Search for the cell housing the specified text and yield its [x, y] center coordinate. 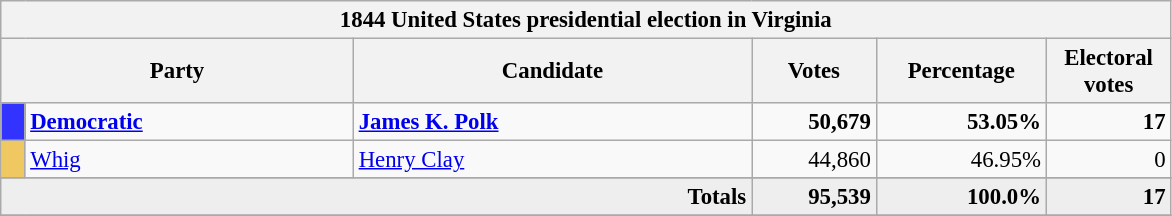
1844 United States presidential election in Virginia [586, 20]
46.95% [961, 160]
Votes [814, 72]
Totals [376, 197]
50,679 [814, 122]
Democratic [189, 122]
Whig [189, 160]
Candidate [552, 72]
Percentage [961, 72]
James K. Polk [552, 122]
Electoral votes [1108, 72]
0 [1108, 160]
95,539 [814, 197]
100.0% [961, 197]
44,860 [814, 160]
Party [178, 72]
53.05% [961, 122]
Henry Clay [552, 160]
